Extract the (X, Y) coordinate from the center of the cell holding the provided text.  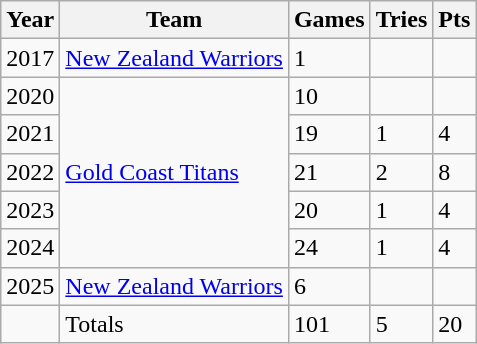
2022 (30, 172)
Team (174, 20)
6 (329, 286)
Totals (174, 324)
Gold Coast Titans (174, 172)
21 (329, 172)
101 (329, 324)
24 (329, 248)
2020 (30, 96)
Year (30, 20)
2021 (30, 134)
2023 (30, 210)
Games (329, 20)
10 (329, 96)
2024 (30, 248)
Pts (454, 20)
2017 (30, 58)
Tries (402, 20)
19 (329, 134)
2 (402, 172)
2025 (30, 286)
5 (402, 324)
8 (454, 172)
